Determine the (X, Y) coordinate at the center of the cell enclosing the given text.  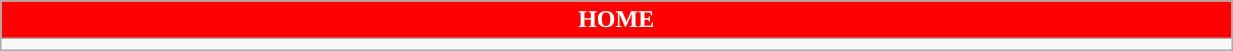
HOME (616, 20)
